Find where the given text appears and provide that cell's center as (x, y) coordinate. 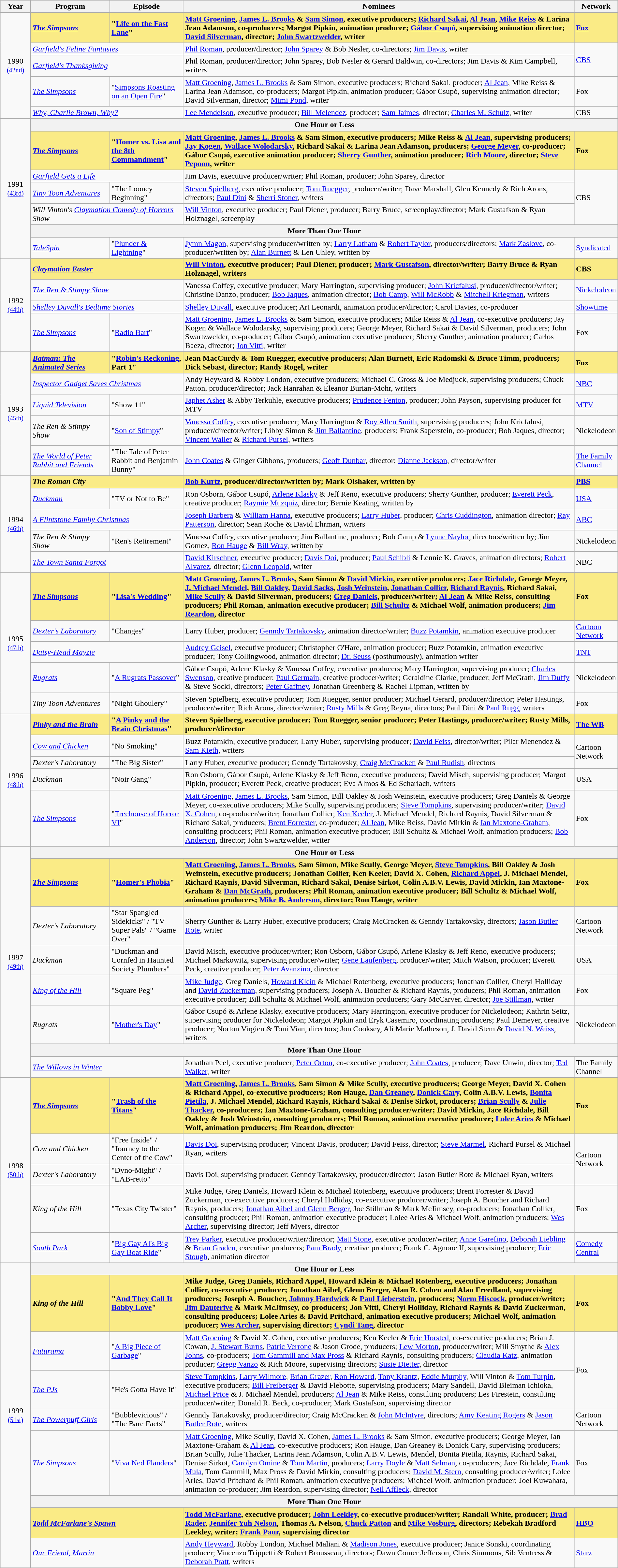
Jean MacCurdy & Tom Ruegger, executive producers; Alan Burnett, Eric Radomski & Bruce Timm, producers; Dick Sebast, director; Randy Rogel, writer (379, 362)
"Life on the Fast Lane" (146, 28)
1996(48th) (16, 780)
Will Vinton, executive producer; Paul Diener, producer; Barry Bruce, screenplay/director; Mark Gustafson & Ryan Holznagel, screenplay (379, 214)
ABC (596, 519)
"The Big Sister" (146, 762)
"Dyno-Might" / "LAB-retto" (146, 1174)
Davis Doi, supervising producer; Vincent Davis, producer; David Feiss, director; Steve Marmel, Richard Pursel & Michael Ryan, writers (379, 1149)
1990(42nd) (16, 66)
"A Big Piece of Garbage" (146, 1351)
Batman: The Animated Series (70, 362)
"The Tale of Peter Rabbit and Benjamin Bunny" (146, 460)
"A Rugrats Passover" (146, 678)
John Coates & Ginger Gibbons, producers; Geoff Dunbar, director; Dianne Jackson, director/writer (379, 460)
Todd McFarlane's Spawn (107, 1523)
Will Vinton, executive producer; Paul Diener, producer; Mark Gustafson, director/writer; Barry Bruce & Ryan Holznagel, writers (379, 269)
"Square Peg" (146, 990)
"Radio Bart" (146, 332)
South Park (70, 1248)
Daisy-Head Mayzie (107, 652)
"Lisa's Wedding" (146, 596)
Larry Huber, producer; Genndy Tartakovsky, animation director/writer; Buzz Potamkin, animation executive producer (379, 631)
"Son of Stimpy" (146, 430)
"Plunder & Lightning" (146, 248)
Claymation Easter (107, 269)
Pinky and the Brain (70, 725)
"Mother's Day" (146, 1024)
The Powerpuff Girls (70, 1419)
The Willows in Winter (107, 1067)
Garfield's Thanksgiving (107, 66)
Starz (596, 1553)
The Roman City (107, 482)
Bob Kurtz, producer/director/written by; Mark Olshaker, written by (379, 482)
Liquid Television (70, 405)
The WB (596, 725)
Will Vinton's Claymation Comedy of Horrors Show (107, 214)
"A Pinky and the Brain Christmas" (146, 725)
Episode (146, 7)
"TV or Not to Be" (146, 499)
Inspector Gadget Saves Christmas (107, 384)
The Town Santa Forgot (107, 562)
Why, Charlie Brown, Why? (107, 112)
Phil Roman, producer/director; John Sparey, Bob Nesler & Gerard Baldwin, co-directors; Jim Davis & Kim Campbell, writers (379, 66)
"Show 11" (146, 405)
Year (16, 7)
"Simpsons Roasting on an Open Fire" (146, 91)
"The Looney Beginning" (146, 193)
Comedy Central (596, 1248)
MTV (596, 405)
The PJs (70, 1389)
Network (596, 7)
Phil Roman, producer/director; John Sparey & Bob Nesler, co-directors; Jim Davis, writer (379, 49)
1995(47th) (16, 643)
Showtime (596, 307)
"Robin's Reckoning, Part 1" (146, 362)
Jonathan Peel, executive producer; Peter Orton, co-executive producer; John Coates, producer; Dave Unwin, director; Ted Walker, writer (379, 1067)
A Flintstone Family Christmas (107, 519)
Buzz Potamkin, executive producer; Larry Huber, supervising producer; David Feiss, director/writer; Pilar Menendez & Sam Kieth, writers (379, 746)
"Noir Gang" (146, 779)
"Star Spangled Sidekicks" / "TV Super Pals" / "Game Over" (146, 925)
"Changes" (146, 631)
Syndicated (596, 248)
"Ren's Retirement" (146, 541)
1998(50th) (16, 1170)
"Homer's Phobia" (146, 882)
Shelley Duvall, executive producer; Art Leonardi, animation producer/director; Carol Davies, co-producer (379, 307)
"Night Ghoulery" (146, 703)
Garfield's Feline Fantasies (107, 49)
Shelley Duvall's Bedtime Stories (107, 307)
Larry Huber, executive producer; Genndy Tartakovsky, Craig McCracken & Paul Rudish, directors (379, 762)
"Bubblevicious" / "The Bare Facts" (146, 1419)
"Big Gay Al's Big Gay Boat Ride" (146, 1248)
The World of Peter Rabbit and Friends (70, 460)
"Viva Ned Flanders" (146, 1463)
"Free Inside" / "Journey to the Center of the Cow" (146, 1149)
Jim Davis, executive producer/writer; Phil Roman, producer; John Sparey, director (379, 176)
1991(43rd) (16, 188)
1993(45th) (16, 414)
"No Smoking" (146, 746)
TNT (596, 652)
Our Friend, Martin (107, 1553)
Garfield Gets a Life (107, 176)
1992(44th) (16, 305)
"Trash of the Titans" (146, 1106)
HBO (596, 1523)
Sherry Gunther & Larry Huber, executive producers; Craig McCracken & Genndy Tartakovsky, directors; Jason Butler Rote, writer (379, 925)
Futurama (70, 1351)
"Treehouse of Horror VI" (146, 818)
TaleSpin (70, 248)
Nominees (379, 7)
"He's Gotta Have It" (146, 1389)
Lee Mendelson, executive producer; Bill Melendez, producer; Sam Jaimes, director; Charles M. Schulz, writer (379, 112)
"Duckman and Cornfed in Haunted Society Plumbers" (146, 960)
Program (70, 7)
"And They Call It Bobby Love" (146, 1303)
Davis Doi, supervising producer; Genndy Tartakovsky, producer/director; Jason Butler Rote & Michael Ryan, writers (379, 1174)
"Homer vs. Lisa and the 8th Commandment" (146, 151)
1999(51st) (16, 1416)
Japhet Asher & Abby Terkuhle, executive producers; Prudence Fenton, producer; John Payson, supervising producer for MTV (379, 405)
PBS (596, 482)
"Texas City Twister" (146, 1209)
1997(49th) (16, 962)
1994(46th) (16, 524)
Steven Spielberg, executive producer; Tom Ruegger, senior producer; Peter Hastings, producer/writer; Rusty Mills, producer/director (379, 725)
Genndy Tartakovsky, producer/director; Craig McCracken & John McIntyre, directors; Amy Keating Rogers & Jason Butler Rote, writers (379, 1419)
